Pinpoint the cell where the given text exists, returning its [x, y] midpoint coordinate. 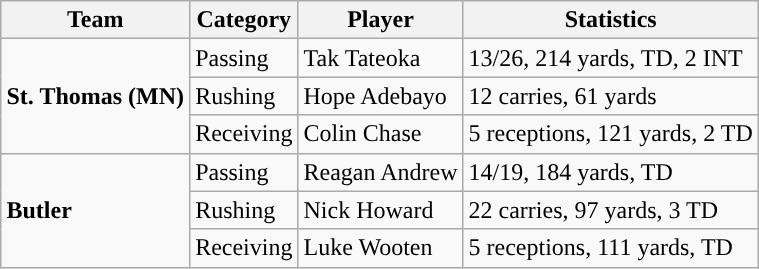
5 receptions, 111 yards, TD [610, 248]
Team [96, 20]
Statistics [610, 20]
Tak Tateoka [380, 58]
Luke Wooten [380, 248]
5 receptions, 121 yards, 2 TD [610, 134]
12 carries, 61 yards [610, 96]
14/19, 184 yards, TD [610, 172]
Player [380, 20]
Nick Howard [380, 210]
Reagan Andrew [380, 172]
Hope Adebayo [380, 96]
Butler [96, 210]
St. Thomas (MN) [96, 96]
13/26, 214 yards, TD, 2 INT [610, 58]
Category [244, 20]
22 carries, 97 yards, 3 TD [610, 210]
Colin Chase [380, 134]
